Determine the (x, y) coordinate at the center of the cell enclosing the given text.  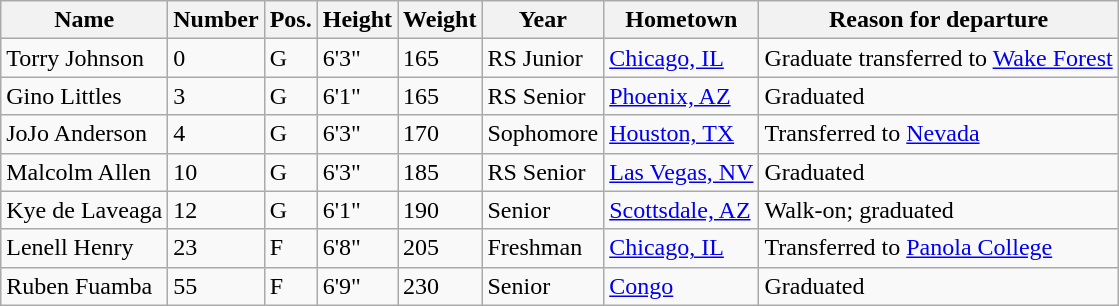
6'9" (357, 286)
Walk-on; graduated (938, 210)
Pos. (290, 20)
Weight (440, 20)
RS Junior (543, 58)
10 (216, 172)
Las Vegas, NV (682, 172)
55 (216, 286)
Lenell Henry (84, 248)
3 (216, 96)
6'8" (357, 248)
Malcolm Allen (84, 172)
12 (216, 210)
Year (543, 20)
Number (216, 20)
Houston, TX (682, 134)
Sophomore (543, 134)
0 (216, 58)
Kye de Laveaga (84, 210)
23 (216, 248)
185 (440, 172)
Name (84, 20)
4 (216, 134)
170 (440, 134)
Transferred to Nevada (938, 134)
Torry Johnson (84, 58)
Graduate transferred to Wake Forest (938, 58)
Transferred to Panola College (938, 248)
230 (440, 286)
Phoenix, AZ (682, 96)
Ruben Fuamba (84, 286)
190 (440, 210)
205 (440, 248)
Height (357, 20)
Freshman (543, 248)
Gino Littles (84, 96)
JoJo Anderson (84, 134)
Congo (682, 286)
Scottsdale, AZ (682, 210)
Hometown (682, 20)
Reason for departure (938, 20)
